Identify which cell holds the provided text, then report its [x, y] central coordinate. 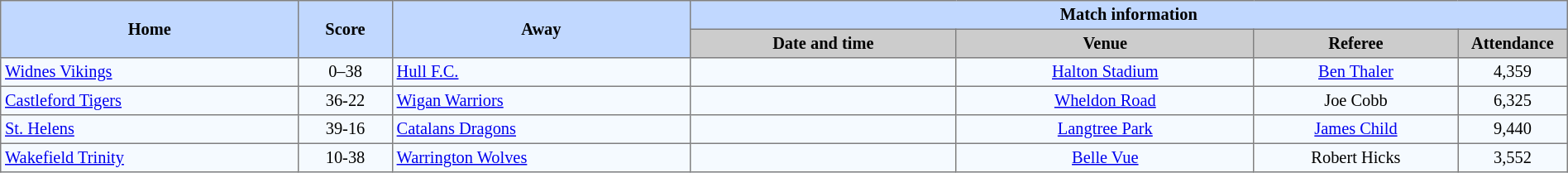
Wigan Warriors [541, 100]
36-22 [346, 100]
Castleford Tigers [150, 100]
Ben Thaler [1355, 72]
Match information [1128, 15]
James Child [1355, 129]
Home [150, 30]
Attendance [1513, 43]
3,552 [1513, 157]
Wakefield Trinity [150, 157]
10-38 [346, 157]
Langtree Park [1105, 129]
Joe Cobb [1355, 100]
Away [541, 30]
Score [346, 30]
39-16 [346, 129]
St. Helens [150, 129]
9,440 [1513, 129]
4,359 [1513, 72]
Warrington Wolves [541, 157]
Wheldon Road [1105, 100]
Hull F.C. [541, 72]
Date and time [823, 43]
Catalans Dragons [541, 129]
Referee [1355, 43]
Widnes Vikings [150, 72]
0–38 [346, 72]
Halton Stadium [1105, 72]
Venue [1105, 43]
Robert Hicks [1355, 157]
6,325 [1513, 100]
Belle Vue [1105, 157]
